Search for the cell housing the specified text and yield its [x, y] center coordinate. 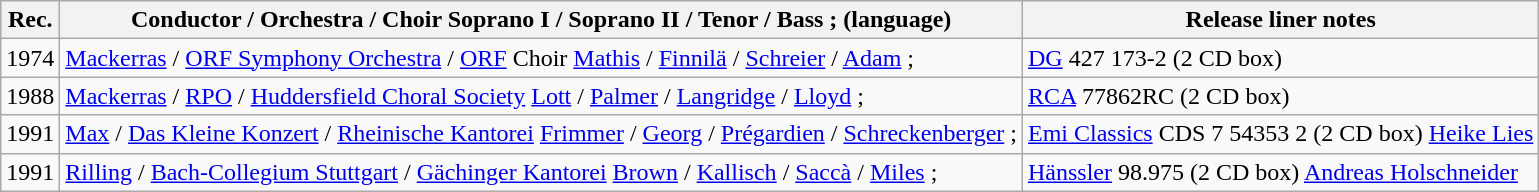
Emi Classics CDS 7 54353 2 (2 CD box) Heike Lies [1280, 134]
RCA 77862RC (2 CD box) [1280, 96]
Mackerras / RPO / Huddersfield Choral Society Lott / Palmer / Langridge / Lloyd ; [542, 96]
Release liner notes [1280, 20]
DG 427 173-2 (2 CD box) [1280, 58]
Conductor / Orchestra / Choir Soprano I / Soprano II / Tenor / Bass ; (language) [542, 20]
Rec. [30, 20]
1974 [30, 58]
Rilling / Bach-Collegium Stuttgart / Gächinger Kantorei Brown / Kallisch / Saccà / Miles ; [542, 172]
1988 [30, 96]
Max / Das Kleine Konzert / Rheinische Kantorei Frimmer / Georg / Prégardien / Schreckenberger ; [542, 134]
Mackerras / ORF Symphony Orchestra / ORF Choir Mathis / Finnilä / Schreier / Adam ; [542, 58]
Hänssler 98.975 (2 CD box) Andreas Holschneider [1280, 172]
